Capture the cell that displays the provided text and extract its (x, y) central coordinate. 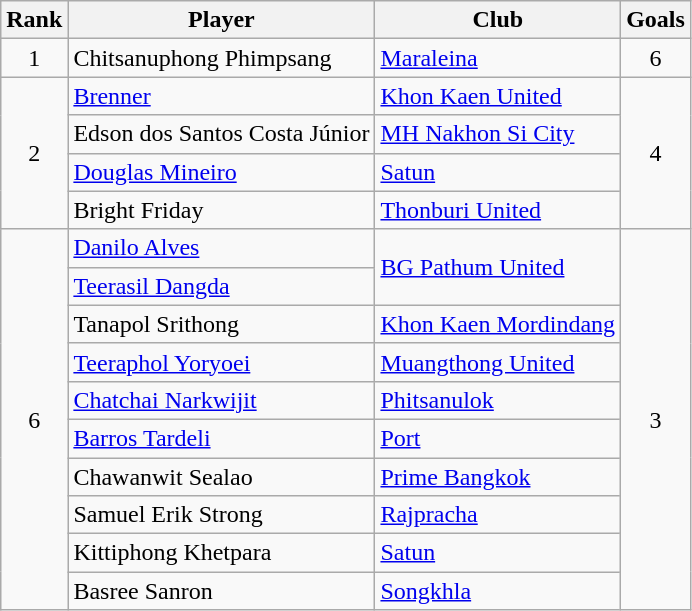
2 (34, 153)
Samuel Erik Strong (222, 515)
Muangthong United (498, 362)
1 (34, 58)
Bright Friday (222, 210)
Songkhla (498, 591)
Chawanwit Sealao (222, 477)
Douglas Mineiro (222, 172)
Club (498, 20)
Danilo Alves (222, 248)
Rajpracha (498, 515)
Maraleina (498, 58)
4 (656, 153)
MH Nakhon Si City (498, 134)
Player (222, 20)
Kittiphong Khetpara (222, 553)
Brenner (222, 96)
Basree Sanron (222, 591)
Port (498, 438)
Chitsanuphong Phimpsang (222, 58)
Teeraphol Yoryoei (222, 362)
BG Pathum United (498, 267)
Goals (656, 20)
Thonburi United (498, 210)
Prime Bangkok (498, 477)
Tanapol Srithong (222, 324)
Khon Kaen United (498, 96)
Phitsanulok (498, 400)
Barros Tardeli (222, 438)
Chatchai Narkwijit (222, 400)
3 (656, 420)
Rank (34, 20)
Teerasil Dangda (222, 286)
Edson dos Santos Costa Júnior (222, 134)
Khon Kaen Mordindang (498, 324)
